Detect which cell encompasses the target text, then output its [X, Y] center coordinate. 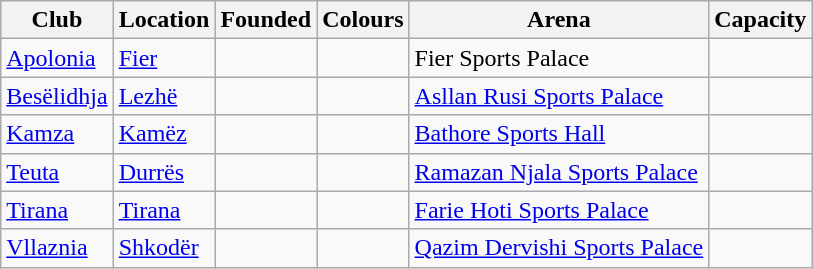
Teuta [57, 172]
Durrës [164, 172]
Club [57, 20]
Apolonia [57, 58]
Farie Hoti Sports Palace [559, 210]
Besëlidhja [57, 96]
Colours [363, 20]
Location [164, 20]
Capacity [760, 20]
Asllan Rusi Sports Palace [559, 96]
Founded [266, 20]
Kamza [57, 134]
Lezhë [164, 96]
Kamëz [164, 134]
Shkodër [164, 248]
Vllaznia [57, 248]
Arena [559, 20]
Fier [164, 58]
Bathore Sports Hall [559, 134]
Ramazan Njala Sports Palace [559, 172]
Fier Sports Palace [559, 58]
Qazim Dervishi Sports Palace [559, 248]
